Pinpoint the cell where the given text exists, returning its (x, y) midpoint coordinate. 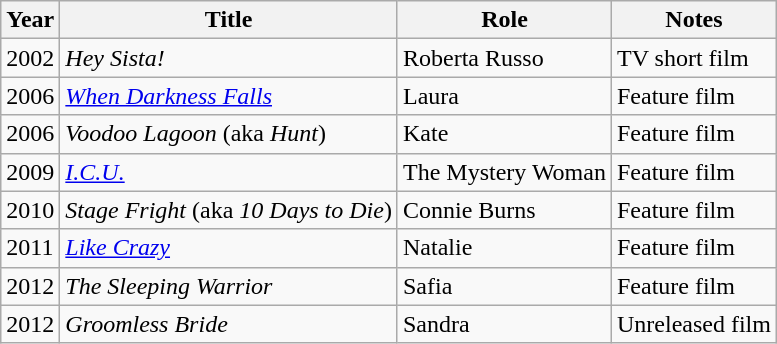
Like Crazy (229, 248)
Stage Fright (aka 10 Days to Die) (229, 210)
Voodoo Lagoon (aka Hunt) (229, 134)
Role (504, 20)
The Mystery Woman (504, 172)
Hey Sista! (229, 58)
Year (30, 20)
Laura (504, 96)
Kate (504, 134)
I.C.U. (229, 172)
Groomless Bride (229, 324)
2009 (30, 172)
Unreleased film (694, 324)
The Sleeping Warrior (229, 286)
When Darkness Falls (229, 96)
TV short film (694, 58)
Safia (504, 286)
Title (229, 20)
2002 (30, 58)
Notes (694, 20)
Roberta Russo (504, 58)
Sandra (504, 324)
Natalie (504, 248)
2011 (30, 248)
Connie Burns (504, 210)
2010 (30, 210)
